Determine the (x, y) coordinate at the center of the cell enclosing the given text.  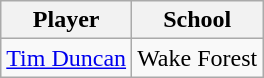
Wake Forest (198, 58)
Player (66, 20)
School (198, 20)
Tim Duncan (66, 58)
